Search for the cell housing the specified text and yield its (X, Y) center coordinate. 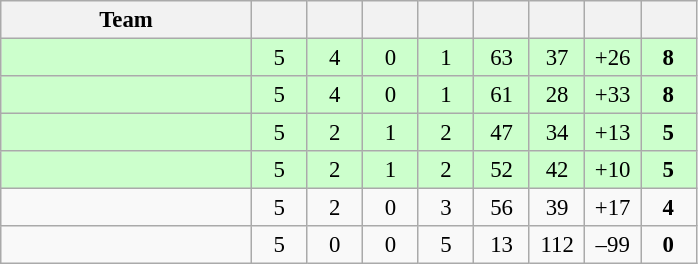
56 (502, 208)
112 (557, 245)
+10 (613, 170)
+26 (613, 58)
13 (502, 245)
52 (502, 170)
+33 (613, 95)
61 (502, 95)
+17 (613, 208)
+13 (613, 133)
28 (557, 95)
37 (557, 58)
39 (557, 208)
42 (557, 170)
–99 (613, 245)
47 (502, 133)
3 (446, 208)
63 (502, 58)
Team (126, 20)
34 (557, 133)
